For the text-containing cell, return its midpoint in (x, y) coordinate format. 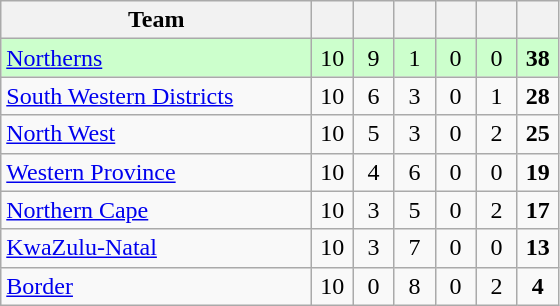
19 (538, 172)
Team (156, 20)
25 (538, 134)
8 (414, 286)
28 (538, 96)
Northerns (156, 58)
17 (538, 210)
38 (538, 58)
9 (374, 58)
Northern Cape (156, 210)
13 (538, 248)
Border (156, 286)
7 (414, 248)
North West (156, 134)
Western Province (156, 172)
South Western Districts (156, 96)
KwaZulu-Natal (156, 248)
